Detect which cell encompasses the target text, then output its (X, Y) center coordinate. 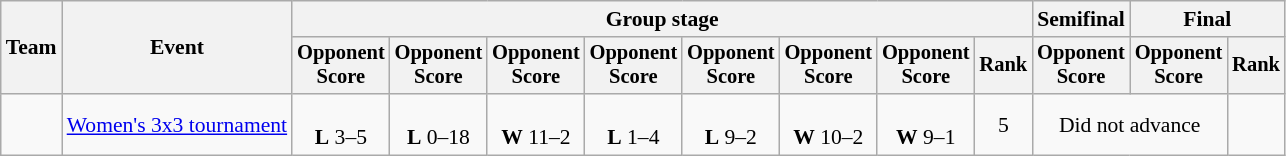
L 0–18 (438, 124)
Team (32, 48)
L 9–2 (730, 124)
L 1–4 (634, 124)
Women's 3x3 tournament (178, 124)
W 11–2 (536, 124)
Semifinal (1081, 19)
L 3–5 (340, 124)
W 10–2 (828, 124)
5 (1004, 124)
Final (1208, 19)
Did not advance (1130, 124)
W 9–1 (926, 124)
Event (178, 48)
Group stage (662, 19)
